Determine the (X, Y) coordinate at the center of the cell enclosing the given text.  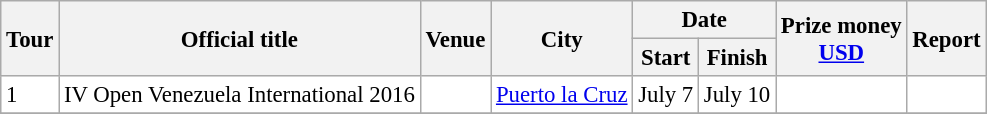
Finish (738, 58)
City (562, 38)
July 7 (666, 95)
Date (704, 20)
Venue (456, 38)
Prize money USD (842, 38)
Report (946, 38)
Start (666, 58)
Tour (30, 38)
July 10 (738, 95)
Puerto la Cruz (562, 95)
1 (30, 95)
IV Open Venezuela International 2016 (240, 95)
Official title (240, 38)
